Scan for the cell matching the given text and deliver its (X, Y) coordinate at center. 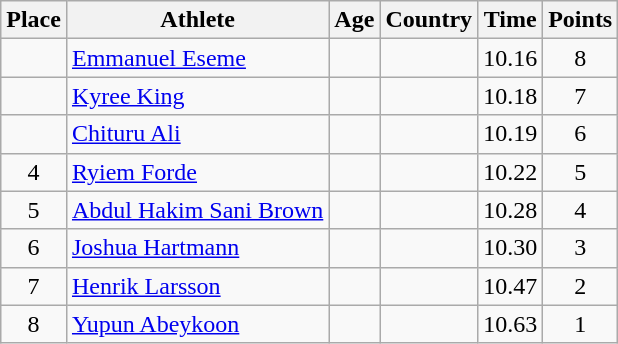
10.63 (510, 324)
Abdul Hakim Sani Brown (197, 210)
10.22 (510, 172)
Kyree King (197, 96)
2 (580, 286)
Country (429, 20)
Joshua Hartmann (197, 248)
1 (580, 324)
Place (34, 20)
10.18 (510, 96)
Emmanuel Eseme (197, 58)
10.19 (510, 134)
10.30 (510, 248)
3 (580, 248)
Age (354, 20)
Athlete (197, 20)
Time (510, 20)
Points (580, 20)
Ryiem Forde (197, 172)
Yupun Abeykoon (197, 324)
10.16 (510, 58)
Henrik Larsson (197, 286)
10.28 (510, 210)
Chituru Ali (197, 134)
10.47 (510, 286)
